From the cell containing the given text, extract its center point as (X, Y) coordinate. 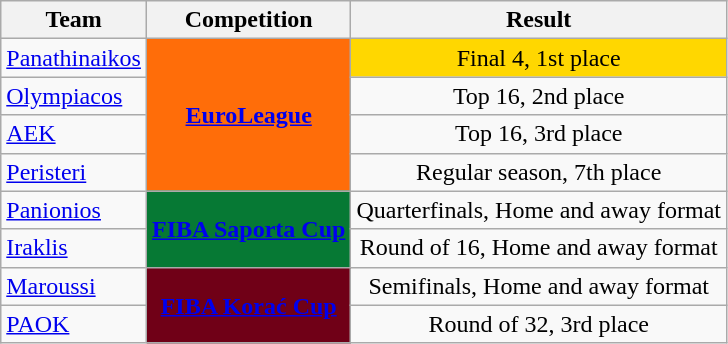
Panathinaikos (74, 58)
FIBA Saporta Cup (248, 229)
Team (74, 20)
Top 16, 2nd place (539, 96)
Quarterfinals, Home and away format (539, 210)
EuroLeague (248, 115)
PAOK (74, 324)
Round of 16, Home and away format (539, 248)
AEK (74, 134)
Round of 32, 3rd place (539, 324)
Maroussi (74, 286)
Top 16, 3rd place (539, 134)
Final 4, 1st place (539, 58)
Panionios (74, 210)
Olympiacos (74, 96)
Iraklis (74, 248)
Competition (248, 20)
Semifinals, Home and away format (539, 286)
Result (539, 20)
FIBA Korać Cup (248, 305)
Regular season, 7th place (539, 172)
Peristeri (74, 172)
